Scan for the cell matching the given text and deliver its (x, y) coordinate at center. 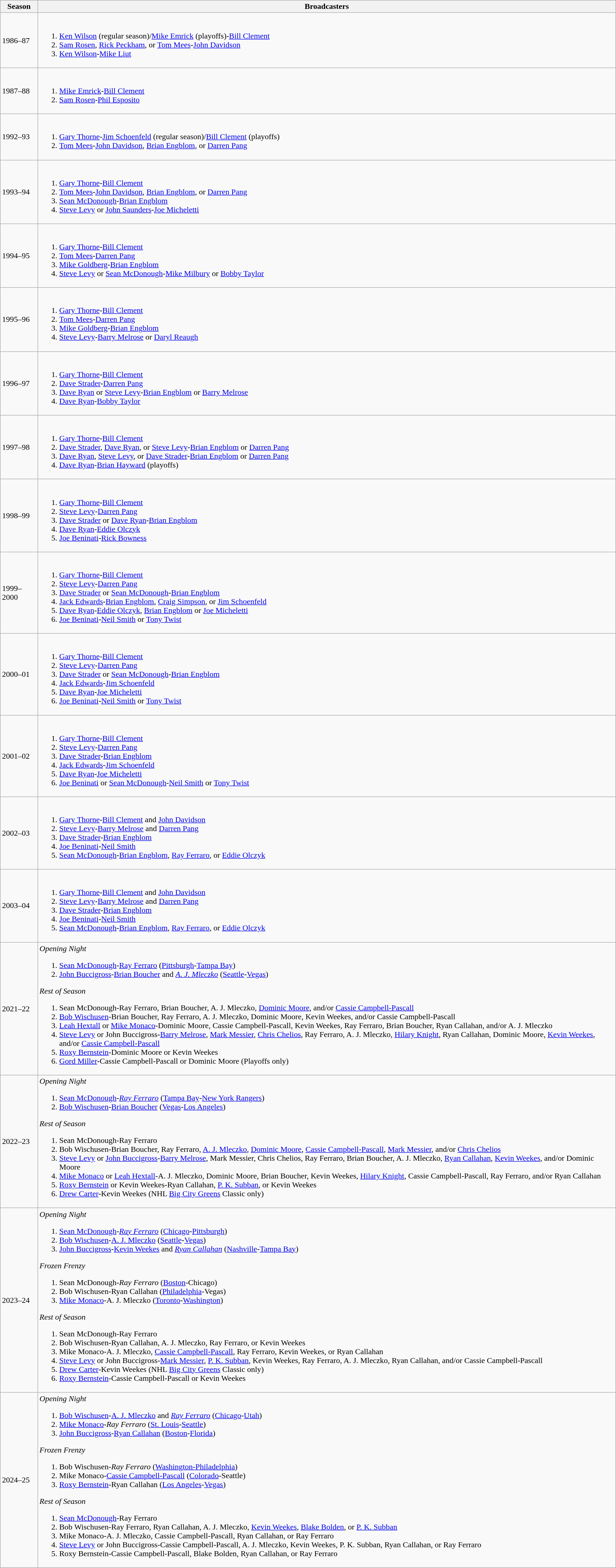
1998–99 (19, 515)
1987–88 (19, 91)
Mike Emrick-Bill ClementSam Rosen-Phil Esposito (327, 91)
Gary Thorne-Bill ClementTom Mees-Darren PangMike Goldberg-Brian EngblomSteve Levy-Barry Melrose or Daryl Reaugh (327, 319)
1992–93 (19, 137)
2000–01 (19, 674)
1996–97 (19, 383)
2023–24 (19, 1300)
1986–87 (19, 40)
Gary Thorne-Bill ClementSteve Levy-Darren PangDave Strader or Dave Ryan-Brian EngblomDave Ryan-Eddie OlczykJoe Beninati-Rick Bowness (327, 515)
1993–94 (19, 192)
Gary Thorne-Bill ClementDave Strader-Darren PangDave Ryan or Steve Levy-Brian Engblom or Barry MelroseDave Ryan-Bobby Taylor (327, 383)
Season (19, 7)
2021–22 (19, 1009)
2001–02 (19, 756)
Gary Thorne-Jim Schoenfeld (regular season)/Bill Clement (playoffs)Tom Mees-John Davidson, Brian Engblom, or Darren Pang (327, 137)
1999–2000 (19, 593)
2024–25 (19, 1480)
1995–96 (19, 319)
1997–98 (19, 447)
Gary Thorne-Bill ClementTom Mees-Darren PangMike Goldberg-Brian EngblomSteve Levy or Sean McDonough-Mike Milbury or Bobby Taylor (327, 256)
2003–04 (19, 906)
Gary Thorne-Bill ClementTom Mees-John Davidson, Brian Engblom, or Darren PangSean McDonough-Brian EngblomSteve Levy or John Saunders-Joe Micheletti (327, 192)
Ken Wilson (regular season)/Mike Emrick (playoffs)-Bill ClementSam Rosen, Rick Peckham, or Tom Mees-John DavidsonKen Wilson-Mike Liut (327, 40)
2002–03 (19, 833)
2022–23 (19, 1142)
1994–95 (19, 256)
Broadcasters (327, 7)
